Detect which cell encompasses the target text, then output its [x, y] center coordinate. 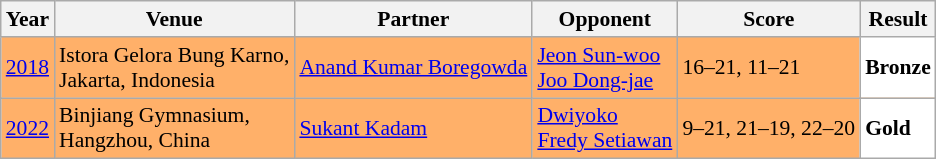
Venue [174, 19]
Partner [413, 19]
Jeon Sun-woo Joo Dong-jae [604, 68]
Year [28, 19]
2022 [28, 128]
2018 [28, 68]
Sukant Kadam [413, 128]
16–21, 11–21 [768, 68]
Gold [898, 128]
Result [898, 19]
Score [768, 19]
Istora Gelora Bung Karno,Jakarta, Indonesia [174, 68]
Binjiang Gymnasium,Hangzhou, China [174, 128]
Anand Kumar Boregowda [413, 68]
Dwiyoko Fredy Setiawan [604, 128]
Bronze [898, 68]
Opponent [604, 19]
9–21, 21–19, 22–20 [768, 128]
